Capture the cell that displays the provided text and extract its (X, Y) central coordinate. 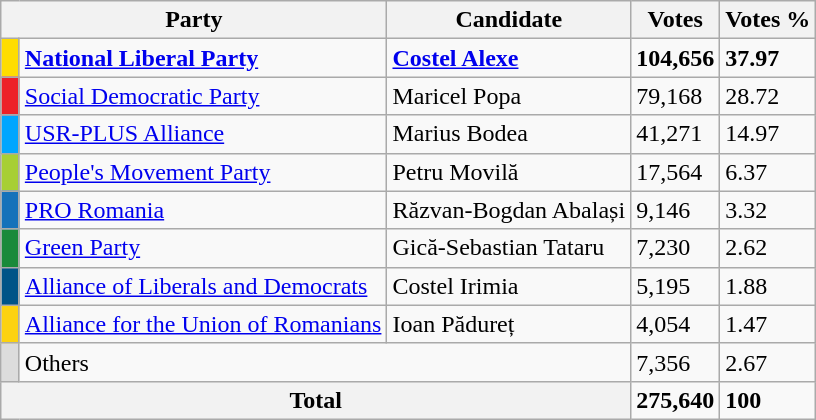
7,356 (676, 362)
28.72 (768, 96)
Costel Irimia (509, 286)
People's Movement Party (203, 172)
41,271 (676, 134)
5,195 (676, 286)
USR-PLUS Alliance (203, 134)
Others (324, 362)
National Liberal Party (203, 58)
Răzvan-Bogdan Abalași (509, 210)
Marius Bodea (509, 134)
37.97 (768, 58)
Alliance for the Union of Romanians (203, 324)
Petru Movilă (509, 172)
100 (768, 400)
2.67 (768, 362)
9,146 (676, 210)
17,564 (676, 172)
PRO Romania (203, 210)
7,230 (676, 248)
Maricel Popa (509, 96)
104,656 (676, 58)
Social Democratic Party (203, 96)
Party (194, 20)
2.62 (768, 248)
Candidate (509, 20)
Total (316, 400)
Votes % (768, 20)
14.97 (768, 134)
275,640 (676, 400)
Alliance of Liberals and Democrats (203, 286)
Ioan Pădureț (509, 324)
3.32 (768, 210)
Costel Alexe (509, 58)
Votes (676, 20)
1.88 (768, 286)
Gică-Sebastian Tataru (509, 248)
79,168 (676, 96)
6.37 (768, 172)
4,054 (676, 324)
1.47 (768, 324)
Green Party (203, 248)
